Return the (X, Y) coordinate for the center point of the cell that contains the specified text.  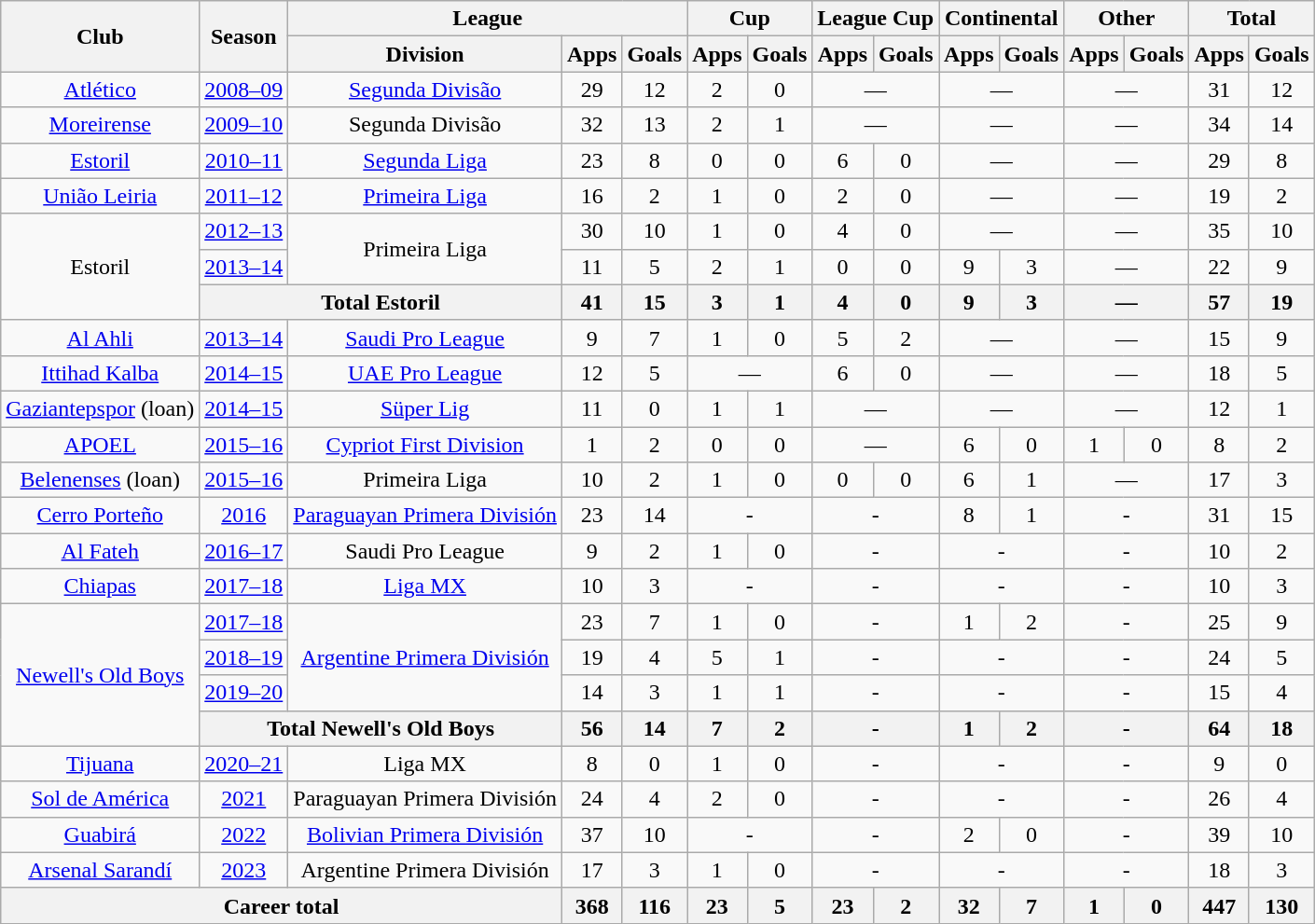
Belenenses (loan) (101, 480)
Atlético (101, 90)
Division (425, 54)
26 (1219, 799)
447 (1219, 905)
130 (1281, 905)
57 (1219, 302)
22 (1219, 267)
Newell's Old Boys (101, 675)
2023 (244, 870)
2018–19 (244, 657)
Ittihad Kalba (101, 373)
2020–21 (244, 764)
UAE Pro League (425, 373)
2019–20 (244, 693)
Bolivian Primera División (425, 834)
Total Newell's Old Boys (381, 728)
116 (655, 905)
2016 (244, 516)
Cerro Porteño (101, 516)
34 (1219, 125)
25 (1219, 622)
2008–09 (244, 90)
30 (591, 231)
13 (655, 125)
39 (1219, 834)
APOEL (101, 445)
Guabirá (101, 834)
Total Estoril (381, 302)
Al Ahli (101, 338)
Career total (282, 905)
Moreirense (101, 125)
União Leiria (101, 196)
Cup (750, 19)
Sol de América (101, 799)
368 (591, 905)
Cypriot First Division (425, 445)
2022 (244, 834)
2011–12 (244, 196)
56 (591, 728)
64 (1219, 728)
Süper Lig (425, 408)
2010–11 (244, 160)
35 (1219, 231)
Gaziantepspor (loan) (101, 408)
Arsenal Sarandí (101, 870)
Other (1127, 19)
League Cup (876, 19)
Total (1252, 19)
Club (101, 36)
Continental (1002, 19)
2012–13 (244, 231)
Season (244, 36)
2021 (244, 799)
2009–10 (244, 125)
Chiapas (101, 586)
16 (591, 196)
Tijuana (101, 764)
37 (591, 834)
2016–17 (244, 551)
41 (591, 302)
League (488, 19)
Segunda Liga (425, 160)
Al Fateh (101, 551)
